Identify which cell holds the provided text, then report its (x, y) central coordinate. 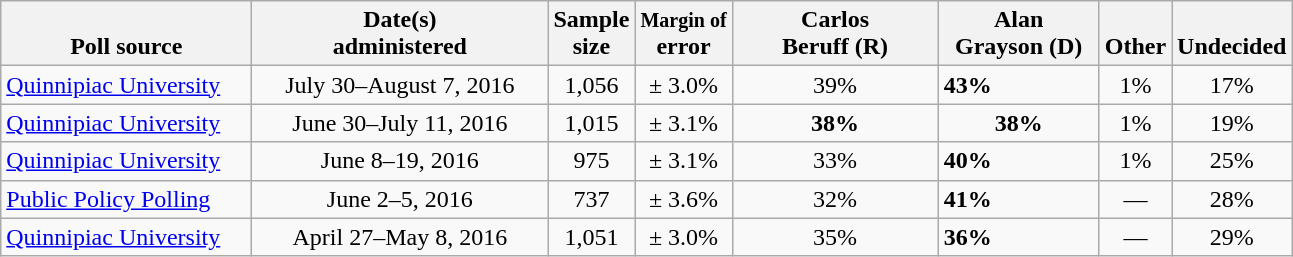
April 27–May 8, 2016 (400, 237)
975 (592, 161)
Margin oferror (684, 34)
28% (1232, 199)
Samplesize (592, 34)
Poll source (126, 34)
June 30–July 11, 2016 (400, 123)
± 3.6% (684, 199)
35% (835, 237)
Other (1135, 34)
40% (1018, 161)
43% (1018, 85)
41% (1018, 199)
1,051 (592, 237)
June 2–5, 2016 (400, 199)
Undecided (1232, 34)
29% (1232, 237)
July 30–August 7, 2016 (400, 85)
39% (835, 85)
Public Policy Polling (126, 199)
19% (1232, 123)
1,056 (592, 85)
1,015 (592, 123)
36% (1018, 237)
737 (592, 199)
June 8–19, 2016 (400, 161)
Date(s)administered (400, 34)
25% (1232, 161)
32% (835, 199)
CarlosBeruff (R) (835, 34)
17% (1232, 85)
AlanGrayson (D) (1018, 34)
33% (835, 161)
